Scan for the cell matching the given text and deliver its [X, Y] coordinate at center. 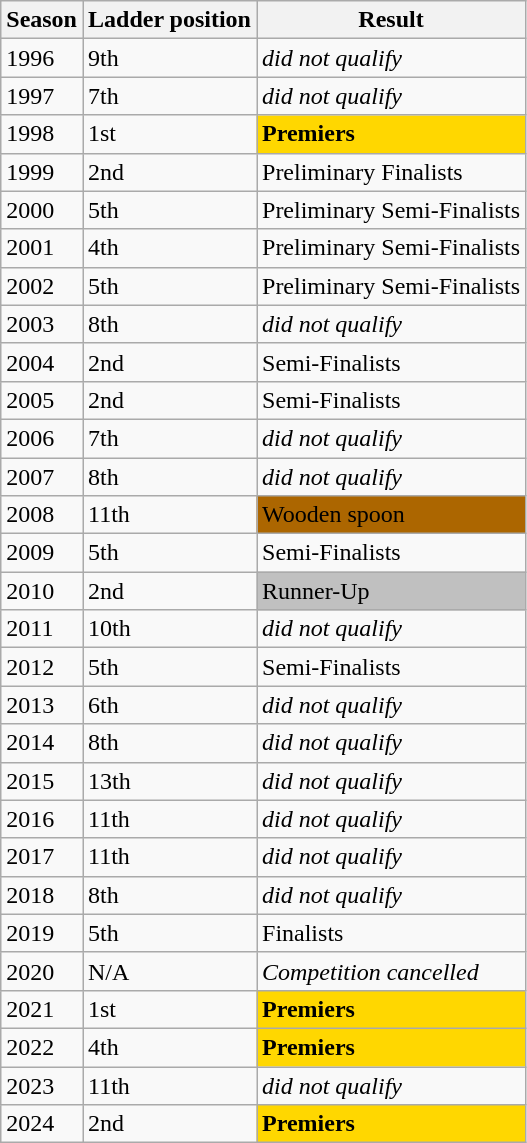
Finalists [390, 933]
Wooden spoon [390, 515]
2011 [42, 629]
Result [390, 20]
Season [42, 20]
2017 [42, 857]
2018 [42, 895]
2013 [42, 705]
2004 [42, 362]
Preliminary Finalists [390, 172]
Ladder position [169, 20]
2016 [42, 819]
2014 [42, 743]
2012 [42, 667]
2021 [42, 1009]
9th [169, 58]
2022 [42, 1047]
1997 [42, 96]
2023 [42, 1085]
10th [169, 629]
2001 [42, 248]
2008 [42, 515]
2002 [42, 286]
N/A [169, 971]
Competition cancelled [390, 971]
2003 [42, 324]
2009 [42, 553]
2024 [42, 1124]
2006 [42, 438]
Runner-Up [390, 591]
1999 [42, 172]
2005 [42, 400]
6th [169, 705]
1996 [42, 58]
2010 [42, 591]
2020 [42, 971]
1998 [42, 134]
13th [169, 781]
2015 [42, 781]
2000 [42, 210]
2019 [42, 933]
2007 [42, 477]
